Return the (X, Y) coordinate for the center point of the cell that contains the specified text.  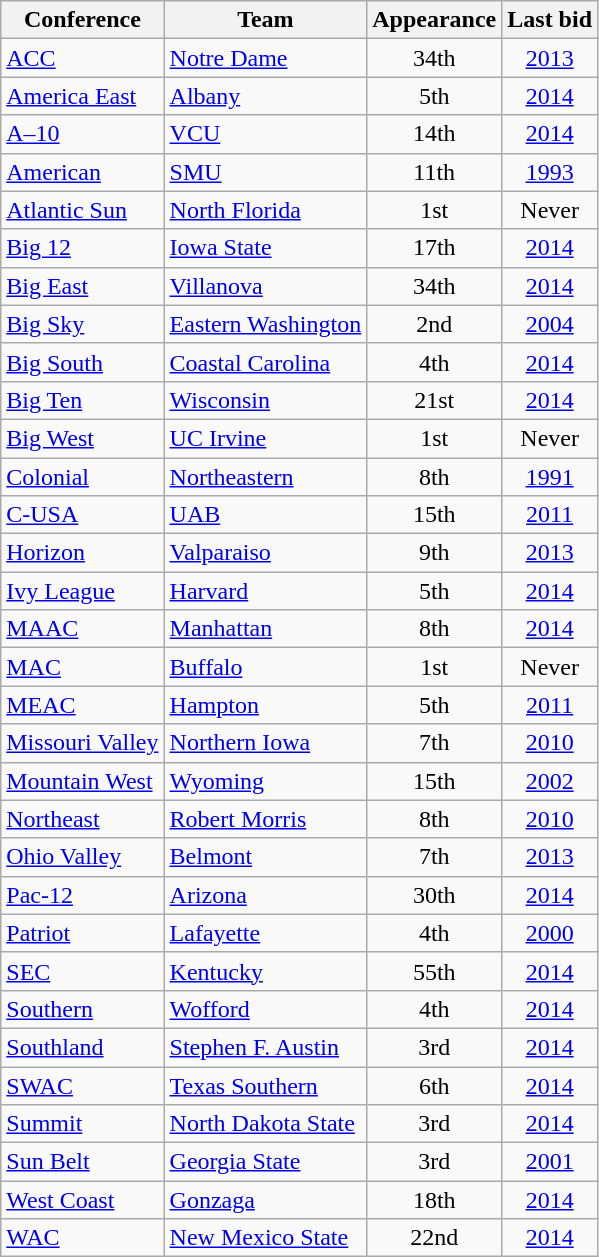
Texas Southern (266, 1085)
Pac-12 (82, 895)
MEAC (82, 705)
17th (434, 248)
A–10 (82, 134)
Stephen F. Austin (266, 1047)
Coastal Carolina (266, 362)
Arizona (266, 895)
Team (266, 20)
6th (434, 1085)
Belmont (266, 857)
MAAC (82, 629)
SMU (266, 172)
Atlantic Sun (82, 210)
Big East (82, 286)
Albany (266, 96)
Big 12 (82, 248)
Mountain West (82, 781)
Northeastern (266, 477)
Wisconsin (266, 400)
2nd (434, 324)
VCU (266, 134)
Horizon (82, 553)
Southland (82, 1047)
Iowa State (266, 248)
Harvard (266, 591)
1991 (550, 477)
UAB (266, 515)
18th (434, 1200)
2002 (550, 781)
North Florida (266, 210)
Robert Morris (266, 819)
Big Ten (82, 400)
Last bid (550, 20)
Hampton (266, 705)
Conference (82, 20)
America East (82, 96)
Gonzaga (266, 1200)
55th (434, 971)
Manhattan (266, 629)
Northern Iowa (266, 743)
Southern (82, 1009)
UC Irvine (266, 438)
ACC (82, 58)
New Mexico State (266, 1238)
West Coast (82, 1200)
Patriot (82, 933)
MAC (82, 667)
1993 (550, 172)
Wyoming (266, 781)
2004 (550, 324)
Big Sky (82, 324)
9th (434, 553)
WAC (82, 1238)
Missouri Valley (82, 743)
21st (434, 400)
Colonial (82, 477)
North Dakota State (266, 1124)
Kentucky (266, 971)
Villanova (266, 286)
Sun Belt (82, 1162)
2001 (550, 1162)
SWAC (82, 1085)
Eastern Washington (266, 324)
11th (434, 172)
Ivy League (82, 591)
Ohio Valley (82, 857)
Valparaiso (266, 553)
SEC (82, 971)
Northeast (82, 819)
Wofford (266, 1009)
Notre Dame (266, 58)
Georgia State (266, 1162)
2000 (550, 933)
30th (434, 895)
Summit (82, 1124)
14th (434, 134)
C-USA (82, 515)
Buffalo (266, 667)
22nd (434, 1238)
Big West (82, 438)
American (82, 172)
Lafayette (266, 933)
Big South (82, 362)
Appearance (434, 20)
